Pinpoint the cell where the given text exists, returning its (x, y) midpoint coordinate. 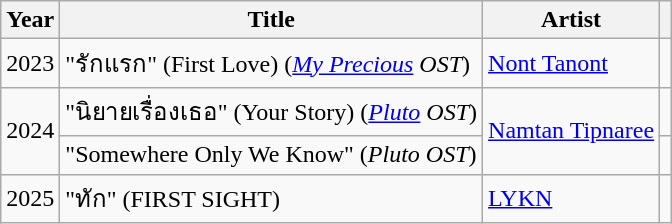
2024 (30, 130)
"Somewhere Only We Know" (Pluto OST) (272, 155)
Namtan Tipnaree (572, 130)
LYKN (572, 198)
2025 (30, 198)
"รักแรก" (First Love) (My Precious OST) (272, 64)
Nont Tanont (572, 64)
"ทัก" (FIRST SIGHT) (272, 198)
2023 (30, 64)
Title (272, 20)
Year (30, 20)
Artist (572, 20)
"นิยายเรื่องเธอ" (Your Story) (Pluto OST) (272, 112)
